Search for the cell housing the specified text and yield its (X, Y) center coordinate. 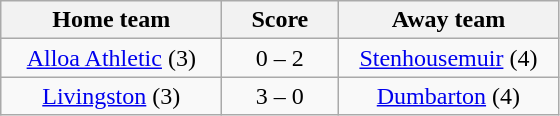
3 – 0 (280, 96)
Score (280, 20)
Away team (448, 20)
0 – 2 (280, 58)
Dumbarton (4) (448, 96)
Stenhousemuir (4) (448, 58)
Alloa Athletic (3) (112, 58)
Home team (112, 20)
Livingston (3) (112, 96)
